Determine the (x, y) coordinate at the center of the cell enclosing the given text.  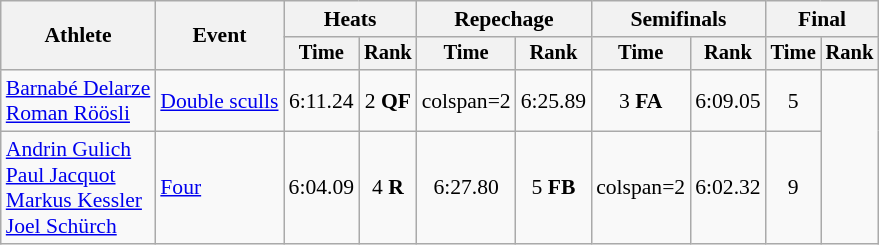
6:09.05 (728, 100)
Andrin GulichPaul JacquotMarkus KesslerJoel Schürch (78, 188)
4 R (388, 188)
5 FB (554, 188)
Repechage (504, 19)
5 (794, 100)
6:02.32 (728, 188)
6:27.80 (466, 188)
Final (822, 19)
2 QF (388, 100)
Semifinals (678, 19)
3 FA (640, 100)
Heats (350, 19)
Event (219, 36)
Double sculls (219, 100)
Barnabé DelarzeRoman Röösli (78, 100)
6:11.24 (322, 100)
6:25.89 (554, 100)
9 (794, 188)
Four (219, 188)
6:04.09 (322, 188)
Athlete (78, 36)
